Provide the [X, Y] coordinate of the cell's center where the given text is located.  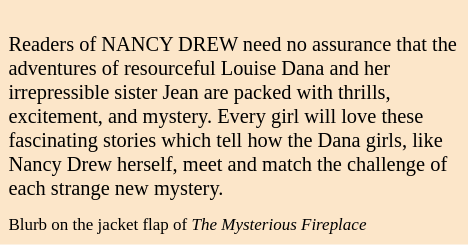
Blurb on the jacket flap of The Mysterious Fireplace [234, 224]
